Locate the cell with the specified text and output its (X, Y) center coordinate. 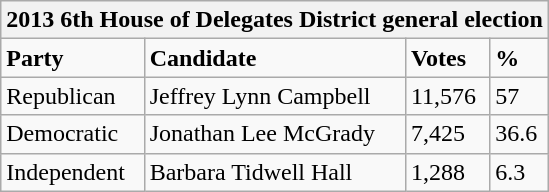
Jeffrey Lynn Campbell (274, 96)
11,576 (447, 96)
57 (520, 96)
% (520, 58)
2013 6th House of Delegates District general election (275, 20)
Democratic (72, 134)
Barbara Tidwell Hall (274, 172)
Party (72, 58)
Republican (72, 96)
6.3 (520, 172)
Candidate (274, 58)
36.6 (520, 134)
7,425 (447, 134)
Votes (447, 58)
Jonathan Lee McGrady (274, 134)
Independent (72, 172)
1,288 (447, 172)
